Identify which cell holds the provided text, then report its (x, y) central coordinate. 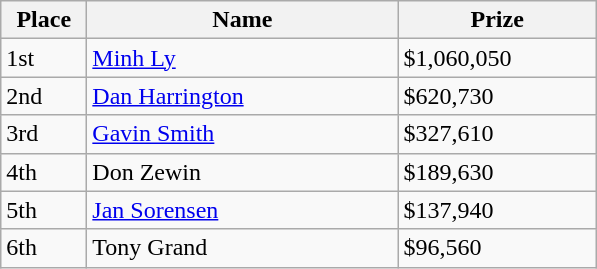
5th (44, 210)
Tony Grand (242, 248)
$96,560 (498, 248)
1st (44, 58)
Place (44, 20)
Prize (498, 20)
$137,940 (498, 210)
$1,060,050 (498, 58)
Jan Sorensen (242, 210)
3rd (44, 134)
6th (44, 248)
Don Zewin (242, 172)
Name (242, 20)
Minh Ly (242, 58)
4th (44, 172)
$189,630 (498, 172)
Gavin Smith (242, 134)
$327,610 (498, 134)
$620,730 (498, 96)
Dan Harrington (242, 96)
2nd (44, 96)
